Extract the [x, y] coordinate from the center of the cell holding the provided text.  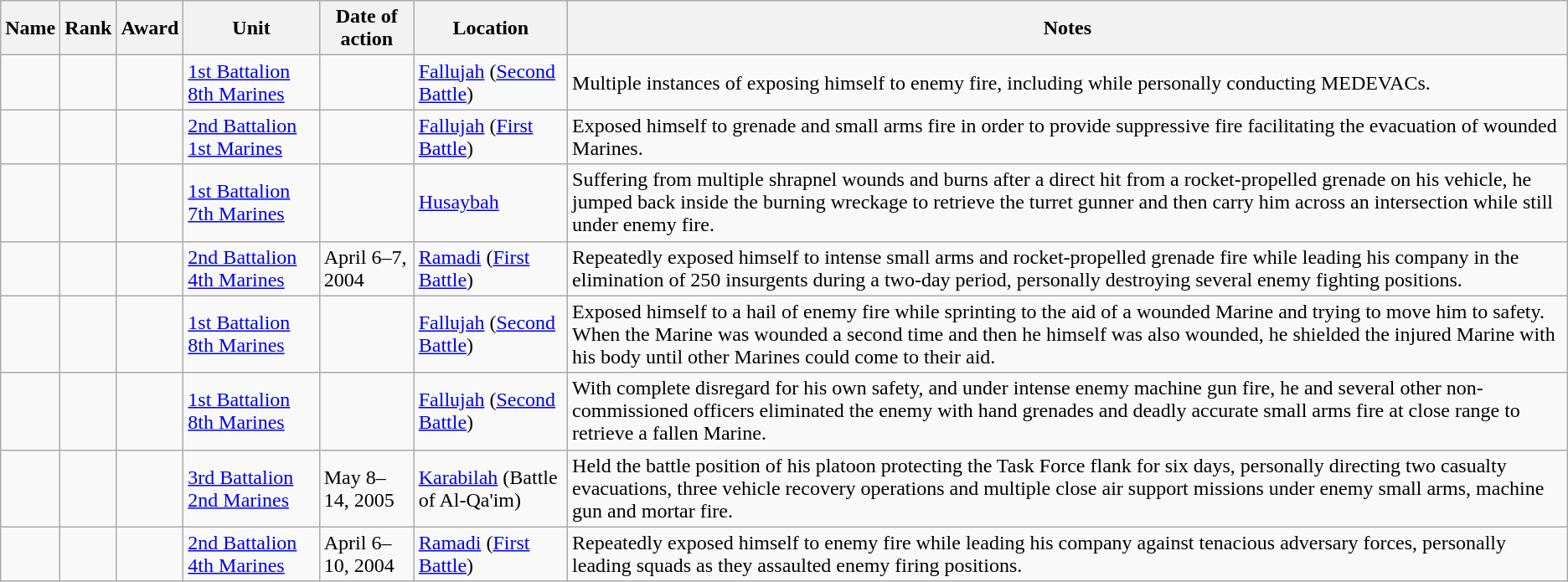
Fallujah (First Battle) [491, 137]
Multiple instances of exposing himself to enemy fire, including while personally conducting MEDEVACs. [1068, 82]
Exposed himself to grenade and small arms fire in order to provide suppressive fire facilitating the evacuation of wounded Marines. [1068, 137]
Karabilah (Battle of Al-Qa'im) [491, 488]
Location [491, 28]
Husaybah [491, 203]
May 8–14, 2005 [367, 488]
Name [30, 28]
Unit [251, 28]
Date of action [367, 28]
Notes [1068, 28]
1st Battalion 7th Marines [251, 203]
April 6–10, 2004 [367, 554]
3rd Battalion 2nd Marines [251, 488]
Award [150, 28]
Rank [89, 28]
2nd Battalion 1st Marines [251, 137]
April 6–7, 2004 [367, 268]
